Provide the [x, y] coordinate of the cell's center where the given text is located.  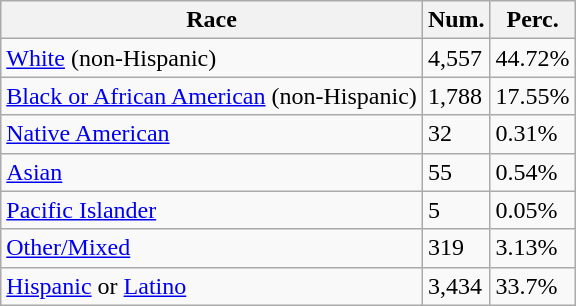
Num. [456, 20]
33.7% [532, 286]
5 [456, 210]
55 [456, 172]
17.55% [532, 96]
0.31% [532, 134]
Asian [212, 172]
3.13% [532, 248]
Pacific Islander [212, 210]
Race [212, 20]
Native American [212, 134]
0.05% [532, 210]
Black or African American (non-Hispanic) [212, 96]
Other/Mixed [212, 248]
3,434 [456, 286]
44.72% [532, 58]
0.54% [532, 172]
32 [456, 134]
Hispanic or Latino [212, 286]
Perc. [532, 20]
1,788 [456, 96]
319 [456, 248]
White (non-Hispanic) [212, 58]
4,557 [456, 58]
